Detect which cell encompasses the target text, then output its (x, y) center coordinate. 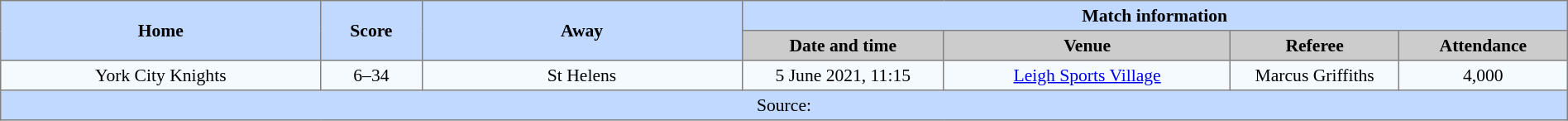
5 June 2021, 11:15 (843, 75)
Away (582, 31)
Match information (1154, 16)
Venue (1087, 46)
Home (160, 31)
Attendance (1483, 46)
Score (371, 31)
Leigh Sports Village (1087, 75)
Date and time (843, 46)
4,000 (1483, 75)
Source: (784, 105)
Referee (1315, 46)
6–34 (371, 75)
Marcus Griffiths (1315, 75)
St Helens (582, 75)
York City Knights (160, 75)
